Determine the [x, y] coordinate at the center of the cell enclosing the given text.  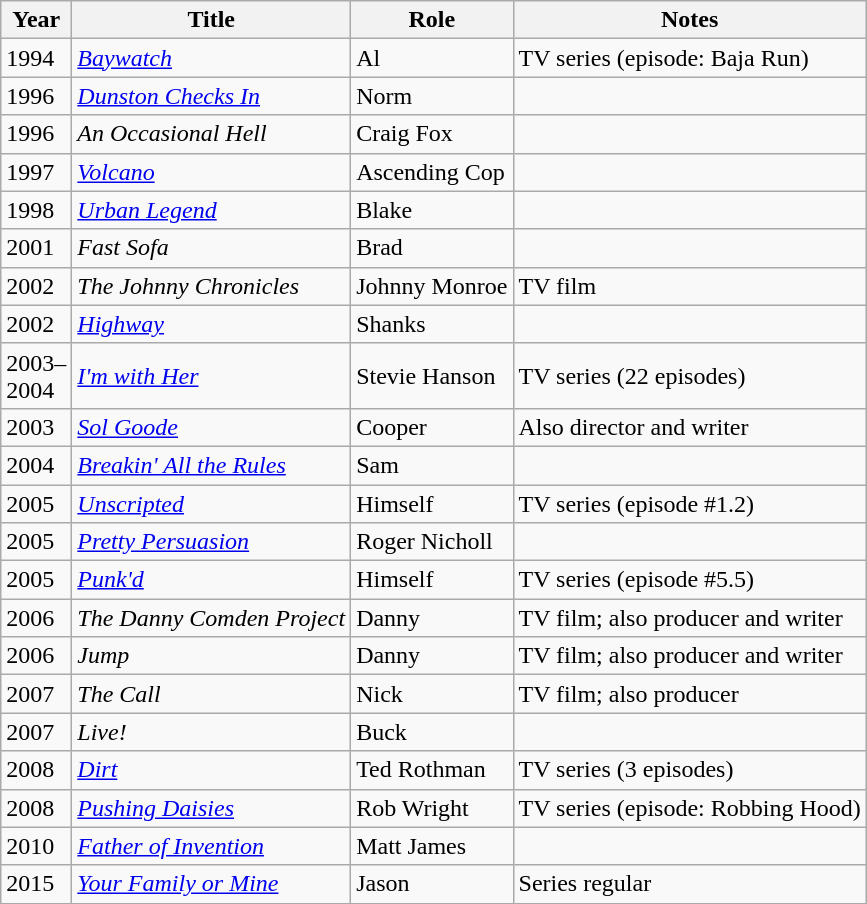
Notes [690, 20]
Title [212, 20]
The Johnny Chronicles [212, 286]
Buck [432, 732]
Johnny Monroe [432, 286]
Stevie Hanson [432, 376]
Pushing Daisies [212, 808]
Norm [432, 96]
I'm with Her [212, 376]
Roger Nicholl [432, 542]
Your Family or Mine [212, 884]
Father of Invention [212, 846]
2015 [36, 884]
1997 [36, 172]
Series regular [690, 884]
TV series (episode: Baja Run) [690, 58]
Jump [212, 656]
Unscripted [212, 503]
Volcano [212, 172]
Dunston Checks In [212, 96]
2004 [36, 465]
Blake [432, 210]
Also director and writer [690, 427]
Dirt [212, 770]
Nick [432, 694]
Punk'd [212, 580]
TV film; also producer [690, 694]
Matt James [432, 846]
Craig Fox [432, 134]
2001 [36, 248]
Year [36, 20]
Cooper [432, 427]
An Occasional Hell [212, 134]
Role [432, 20]
TV film [690, 286]
Live! [212, 732]
2003 [36, 427]
TV series (3 episodes) [690, 770]
Sol Goode [212, 427]
Baywatch [212, 58]
TV series (episode #1.2) [690, 503]
TV series (22 episodes) [690, 376]
Jason [432, 884]
Ted Rothman [432, 770]
Al [432, 58]
Pretty Persuasion [212, 542]
Urban Legend [212, 210]
Breakin' All the Rules [212, 465]
Brad [432, 248]
1994 [36, 58]
Rob Wright [432, 808]
The Danny Comden Project [212, 618]
Fast Sofa [212, 248]
Highway [212, 324]
Sam [432, 465]
Ascending Cop [432, 172]
TV series (episode #5.5) [690, 580]
1998 [36, 210]
TV series (episode: Robbing Hood) [690, 808]
2003–2004 [36, 376]
2010 [36, 846]
The Call [212, 694]
Shanks [432, 324]
